Identify which cell holds the provided text, then report its [X, Y] central coordinate. 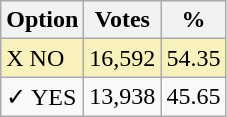
54.35 [194, 58]
Votes [122, 20]
% [194, 20]
✓ YES [42, 97]
16,592 [122, 58]
45.65 [194, 97]
13,938 [122, 97]
Option [42, 20]
X NO [42, 58]
